Return the (x, y) coordinate for the center point of the cell that contains the specified text.  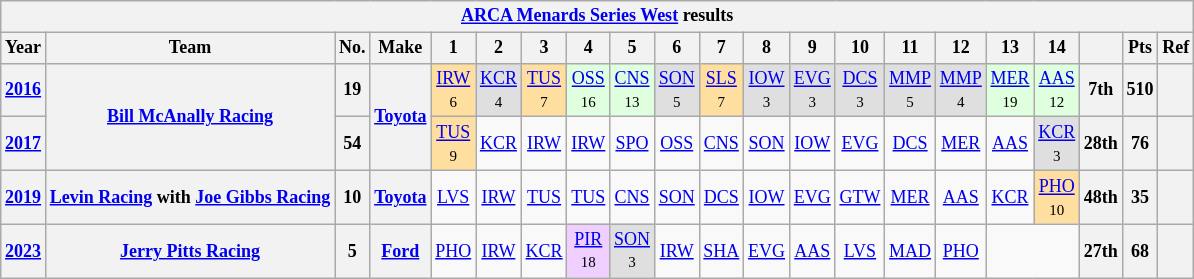
8 (767, 48)
1 (454, 48)
AAS12 (1057, 90)
7th (1102, 90)
76 (1140, 144)
KCR3 (1057, 144)
ARCA Menards Series West results (598, 16)
Jerry Pitts Racing (190, 251)
IOW3 (767, 90)
7 (722, 48)
3 (544, 48)
GTW (860, 197)
MAD (910, 251)
SHA (722, 251)
Levin Racing with Joe Gibbs Racing (190, 197)
2 (499, 48)
13 (1010, 48)
SON3 (632, 251)
MER19 (1010, 90)
9 (812, 48)
Ref (1176, 48)
No. (352, 48)
PHO10 (1057, 197)
Pts (1140, 48)
MMP4 (960, 90)
SLS7 (722, 90)
CNS13 (632, 90)
2017 (24, 144)
SON5 (676, 90)
2016 (24, 90)
Make (400, 48)
TUS9 (454, 144)
19 (352, 90)
510 (1140, 90)
12 (960, 48)
27th (1102, 251)
48th (1102, 197)
EVG3 (812, 90)
68 (1140, 251)
11 (910, 48)
54 (352, 144)
2023 (24, 251)
4 (588, 48)
Year (24, 48)
OSS16 (588, 90)
MMP5 (910, 90)
Ford (400, 251)
SPO (632, 144)
PIR18 (588, 251)
OSS (676, 144)
Team (190, 48)
35 (1140, 197)
6 (676, 48)
DCS3 (860, 90)
28th (1102, 144)
2019 (24, 197)
Bill McAnally Racing (190, 116)
IRW6 (454, 90)
14 (1057, 48)
TUS7 (544, 90)
KCR4 (499, 90)
